Scan for the cell matching the given text and deliver its [x, y] coordinate at center. 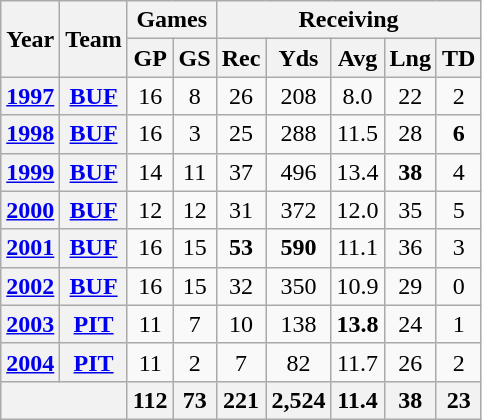
22 [410, 96]
Avg [358, 58]
13.4 [358, 172]
4 [458, 172]
112 [150, 400]
590 [298, 248]
31 [241, 210]
73 [194, 400]
24 [410, 324]
53 [241, 248]
Yds [298, 58]
11.5 [358, 134]
1997 [30, 96]
1998 [30, 134]
Team [94, 39]
28 [410, 134]
23 [458, 400]
2,524 [298, 400]
82 [298, 362]
1999 [30, 172]
10.9 [358, 286]
2001 [30, 248]
11.7 [358, 362]
2003 [30, 324]
32 [241, 286]
8 [194, 96]
2002 [30, 286]
35 [410, 210]
6 [458, 134]
Receiving [348, 20]
0 [458, 286]
25 [241, 134]
11.4 [358, 400]
TD [458, 58]
8.0 [358, 96]
208 [298, 96]
13.8 [358, 324]
2004 [30, 362]
10 [241, 324]
138 [298, 324]
2000 [30, 210]
Games [172, 20]
14 [150, 172]
350 [298, 286]
12.0 [358, 210]
5 [458, 210]
288 [298, 134]
Rec [241, 58]
36 [410, 248]
GS [194, 58]
GP [150, 58]
29 [410, 286]
496 [298, 172]
372 [298, 210]
11.1 [358, 248]
221 [241, 400]
Year [30, 39]
1 [458, 324]
37 [241, 172]
Lng [410, 58]
